Return (X, Y) of the center of cell containing provided text 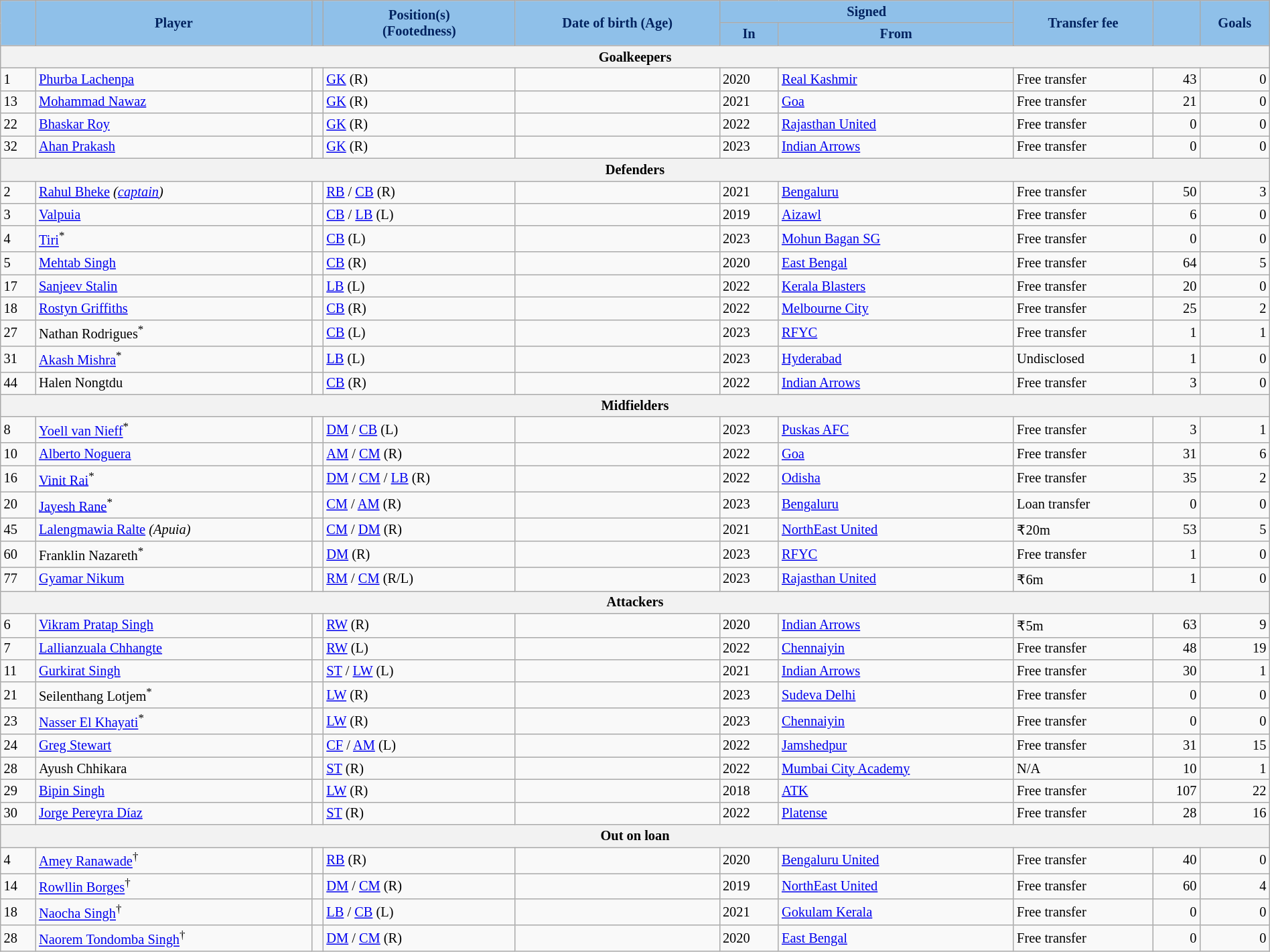
Position(s)(Footedness) (419, 23)
DM / CB (L) (419, 430)
Naorem Tondomba Singh† (173, 938)
15 (1234, 746)
Transfer fee (1083, 23)
Mohammad Nawaz (173, 102)
Sanjeev Stalin (173, 286)
Gokulam Kerala (896, 912)
Naocha Singh† (173, 912)
LB / CB (L) (419, 912)
Player (173, 23)
Mohun Bagan SG (896, 239)
Goalkeepers (635, 57)
Ahan Prakash (173, 147)
Mumbai City Academy (896, 768)
Jamshedpur (896, 746)
RB / CB (R) (419, 192)
Greg Stewart (173, 746)
Attackers (635, 602)
44 (18, 383)
₹20m (1083, 529)
Bipin Singh (173, 791)
N/A (1083, 768)
53 (1176, 529)
Vikram Pratap Singh (173, 624)
CB / LB (L) (419, 214)
Phurba Lachenpa (173, 79)
Puskas AFC (896, 430)
In (749, 34)
Ayush Chhikara (173, 768)
Signed (867, 11)
Hyderabad (896, 359)
Akash Mishra* (173, 359)
CM / AM (R) (419, 505)
14 (18, 886)
77 (18, 579)
Gyamar Nikum (173, 579)
Date of birth (Age) (618, 23)
Sudeva Delhi (896, 695)
Nasser El Khayati* (173, 721)
Melbourne City (896, 308)
CM / DM (R) (419, 529)
Bhaskar Roy (173, 125)
Out on loan (635, 835)
Alberto Noguera (173, 454)
Aizawl (896, 214)
11 (18, 671)
8 (18, 430)
₹5m (1083, 624)
RM / CM (R/L) (419, 579)
Amey Ranawade† (173, 860)
ST / LW (L) (419, 671)
50 (1176, 192)
Vinit Rai* (173, 478)
AM / CM (R) (419, 454)
Kerala Blasters (896, 286)
Jorge Pereyra Díaz (173, 813)
Lallianzuala Chhangte (173, 649)
Rowllin Borges† (173, 886)
Loan transfer (1083, 505)
Defenders (635, 169)
Halen Nongtdu (173, 383)
Jayesh Rane* (173, 505)
27 (18, 332)
Bengaluru United (896, 860)
ATK (896, 791)
Nathan Rodrigues* (173, 332)
₹6m (1083, 579)
Rahul Bheke (captain) (173, 192)
40 (1176, 860)
Rostyn Griffiths (173, 308)
Yoell van Nieff* (173, 430)
107 (1176, 791)
24 (18, 746)
DM (R) (419, 555)
2018 (749, 791)
32 (18, 147)
Goals (1234, 23)
17 (18, 286)
RW (L) (419, 649)
Valpuia (173, 214)
Lalengmawia Ralte (Apuia) (173, 529)
Seilenthang Lotjem* (173, 695)
9 (1234, 624)
64 (1176, 263)
63 (1176, 624)
Real Kashmir (896, 79)
Mehtab Singh (173, 263)
23 (18, 721)
RW (R) (419, 624)
43 (1176, 79)
Midfielders (635, 405)
19 (1234, 649)
Gurkirat Singh (173, 671)
Franklin Nazareth* (173, 555)
CF / AM (L) (419, 746)
25 (1176, 308)
Odisha (896, 478)
45 (18, 529)
7 (18, 649)
RB (R) (419, 860)
35 (1176, 478)
DM / CM / LB (R) (419, 478)
Undisclosed (1083, 359)
13 (18, 102)
29 (18, 791)
Platense (896, 813)
From (896, 34)
Tiri* (173, 239)
48 (1176, 649)
